From the cell containing the given text, extract its center point as (X, Y) coordinate. 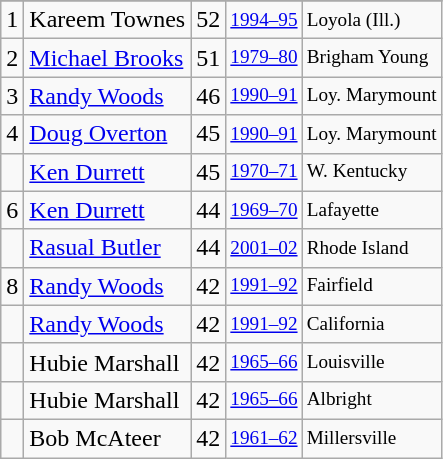
Michael Brooks (108, 58)
3 (12, 96)
46 (208, 96)
Loyola (Ill.) (372, 20)
6 (12, 210)
1979–80 (264, 58)
Brigham Young (372, 58)
Doug Overton (108, 134)
51 (208, 58)
2001–02 (264, 248)
Albright (372, 400)
Fairfield (372, 286)
California (372, 324)
Bob McAteer (108, 438)
52 (208, 20)
Rasual Butler (108, 248)
Millersville (372, 438)
2 (12, 58)
Rhode Island (372, 248)
1994–95 (264, 20)
Louisville (372, 362)
1969–70 (264, 210)
Lafayette (372, 210)
1961–62 (264, 438)
1970–71 (264, 172)
W. Kentucky (372, 172)
Kareem Townes (108, 20)
1 (12, 20)
4 (12, 134)
8 (12, 286)
